Output the (X, Y) coordinate of the center of the cell containing the given text.  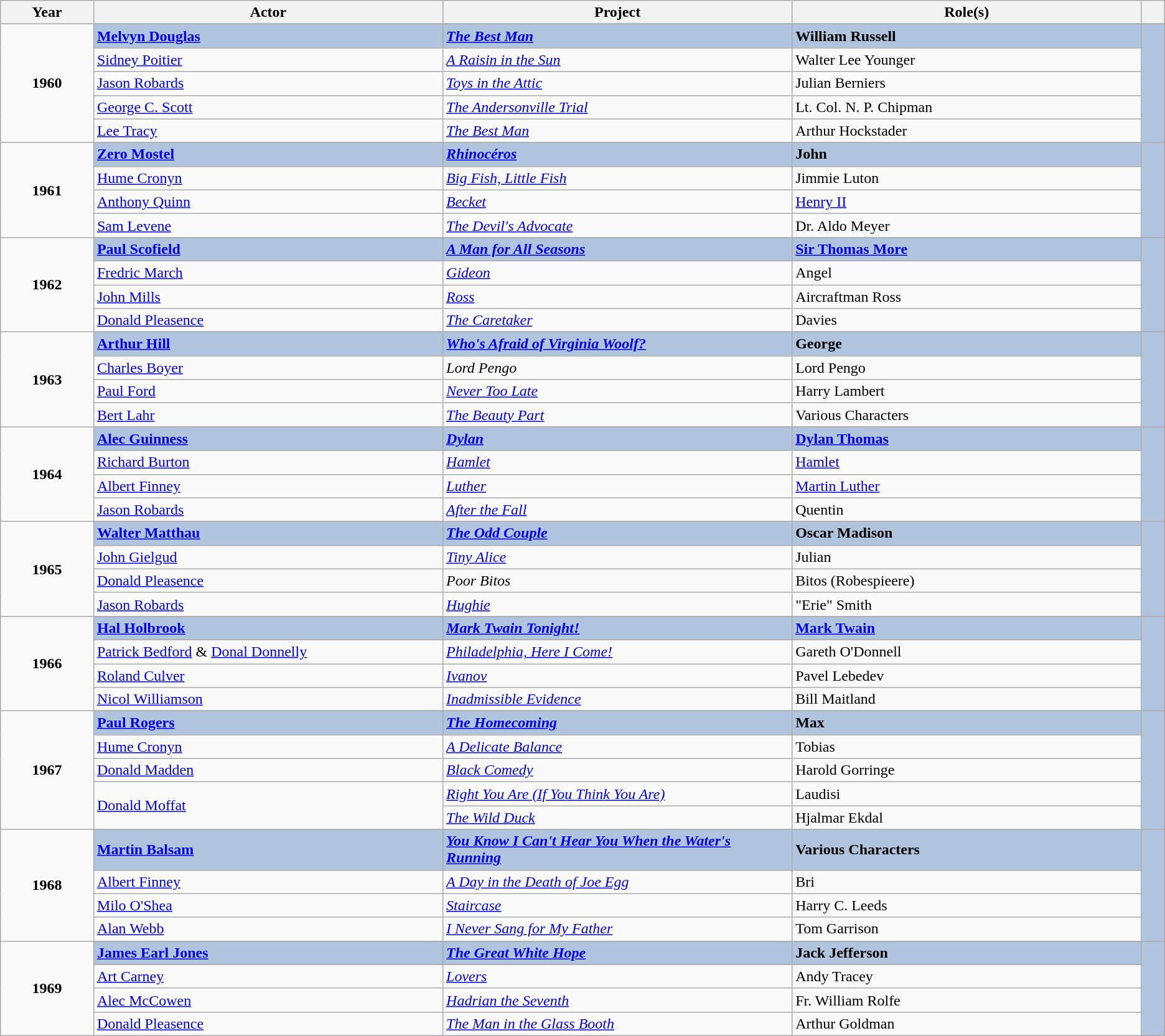
George C. Scott (268, 107)
Arthur Goldman (967, 1024)
Year (47, 12)
George (967, 344)
John Gielgud (268, 557)
A Day in the Death of Joe Egg (617, 882)
After the Fall (617, 510)
Laudisi (967, 794)
Bri (967, 882)
Jimmie Luton (967, 178)
Actor (268, 12)
Big Fish, Little Fish (617, 178)
Alec McCowen (268, 1000)
Ivanov (617, 675)
Toys in the Attic (617, 83)
Fredric March (268, 273)
Oscar Madison (967, 533)
Sir Thomas More (967, 249)
1967 (47, 770)
Zero Mostel (268, 154)
1960 (47, 83)
Alan Webb (268, 929)
James Earl Jones (268, 953)
Melvyn Douglas (268, 36)
Hjalmar Ekdal (967, 818)
Harry Lambert (967, 391)
The Man in the Glass Booth (617, 1024)
William Russell (967, 36)
The Odd Couple (617, 533)
Julian (967, 557)
Arthur Hockstader (967, 131)
The Caretaker (617, 320)
Lt. Col. N. P. Chipman (967, 107)
Rhinocéros (617, 154)
Hal Holbrook (268, 628)
Luther (617, 486)
Paul Ford (268, 391)
Arthur Hill (268, 344)
Walter Lee Younger (967, 60)
Ross (617, 297)
Roland Culver (268, 675)
1968 (47, 885)
Gareth O'Donnell (967, 651)
Patrick Bedford & Donal Donnelly (268, 651)
The Devil's Advocate (617, 225)
Donald Moffat (268, 806)
Gideon (617, 273)
1962 (47, 284)
John Mills (268, 297)
Dylan (617, 439)
Staircase (617, 905)
Donald Madden (268, 770)
Never Too Late (617, 391)
Hadrian the Seventh (617, 1000)
Harry C. Leeds (967, 905)
The Andersonville Trial (617, 107)
Role(s) (967, 12)
Sidney Poitier (268, 60)
The Homecoming (617, 723)
Andy Tracey (967, 976)
Julian Berniers (967, 83)
Mark Twain (967, 628)
Poor Bitos (617, 581)
Who's Afraid of Virginia Woolf? (617, 344)
Bitos (Robespieere) (967, 581)
Max (967, 723)
Tiny Alice (617, 557)
1964 (47, 474)
Tom Garrison (967, 929)
Sam Levene (268, 225)
A Raisin in the Sun (617, 60)
Art Carney (268, 976)
Pavel Lebedev (967, 675)
Martin Balsam (268, 850)
The Wild Duck (617, 818)
The Beauty Part (617, 415)
1963 (47, 380)
Anthony Quinn (268, 202)
Alec Guinness (268, 439)
Richard Burton (268, 462)
1961 (47, 190)
Bill Maitland (967, 699)
Lee Tracy (268, 131)
1966 (47, 663)
Paul Rogers (268, 723)
Fr. William Rolfe (967, 1000)
1965 (47, 569)
Nicol Williamson (268, 699)
Jack Jefferson (967, 953)
Mark Twain Tonight! (617, 628)
Right You Are (If You Think You Are) (617, 794)
Harold Gorringe (967, 770)
Henry II (967, 202)
I Never Sang for My Father (617, 929)
You Know I Can't Hear You When the Water's Running (617, 850)
Philadelphia, Here I Come! (617, 651)
Becket (617, 202)
Black Comedy (617, 770)
Walter Matthau (268, 533)
Hughie (617, 604)
Aircraftman Ross (967, 297)
A Man for All Seasons (617, 249)
Charles Boyer (268, 368)
Lovers (617, 976)
The Great White Hope (617, 953)
Milo O'Shea (268, 905)
Tobias (967, 747)
Paul Scofield (268, 249)
Quentin (967, 510)
"Erie" Smith (967, 604)
Inadmissible Evidence (617, 699)
Dr. Aldo Meyer (967, 225)
Angel (967, 273)
Project (617, 12)
Dylan Thomas (967, 439)
Martin Luther (967, 486)
Bert Lahr (268, 415)
Davies (967, 320)
John (967, 154)
1969 (47, 988)
A Delicate Balance (617, 747)
